Scan for the cell matching the given text and deliver its (x, y) coordinate at center. 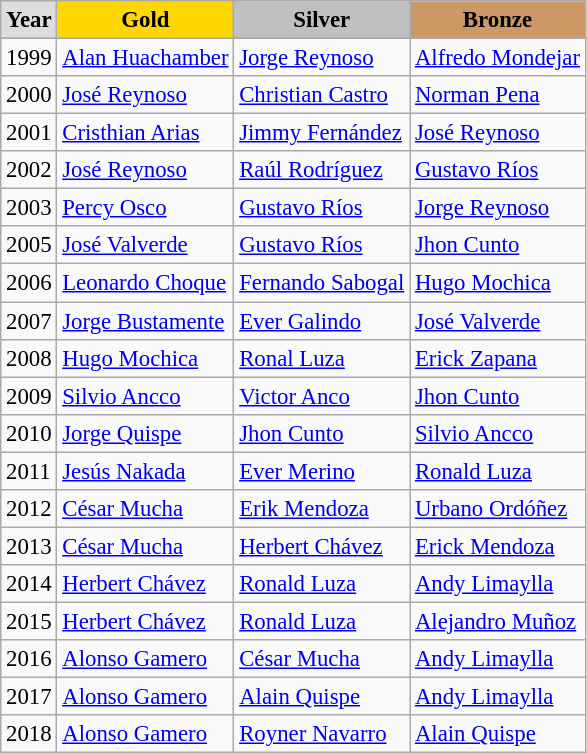
Raúl Rodríguez (322, 170)
Erick Zapana (498, 358)
2008 (29, 358)
2003 (29, 208)
2011 (29, 471)
2002 (29, 170)
2015 (29, 621)
Cristhian Arias (146, 133)
Erik Mendoza (322, 509)
2010 (29, 433)
Jesús Nakada (146, 471)
Jorge Bustamente (146, 321)
Silver (322, 20)
Urbano Ordóñez (498, 509)
2009 (29, 396)
Gold (146, 20)
Ever Merino (322, 471)
2006 (29, 283)
Norman Pena (498, 95)
2001 (29, 133)
Jimmy Fernández (322, 133)
2000 (29, 95)
Year (29, 20)
Alan Huachamber (146, 58)
Alejandro Muñoz (498, 621)
Ever Galindo (322, 321)
Percy Osco (146, 208)
Leonardo Choque (146, 283)
2014 (29, 584)
Victor Anco (322, 396)
Fernando Sabogal (322, 283)
Jorge Quispe (146, 433)
1999 (29, 58)
Bronze (498, 20)
2018 (29, 734)
2017 (29, 697)
2016 (29, 659)
2012 (29, 509)
2013 (29, 546)
Alfredo Mondejar (498, 58)
Ronal Luza (322, 358)
Erick Mendoza (498, 546)
Royner Navarro (322, 734)
2005 (29, 245)
Christian Castro (322, 95)
2007 (29, 321)
